Find where the given text appears and provide that cell's center as [X, Y] coordinate. 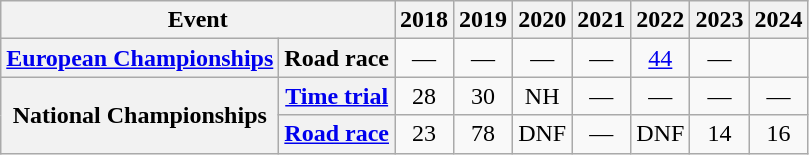
National Championships [140, 115]
2018 [424, 20]
Event [198, 20]
2021 [602, 20]
2020 [542, 20]
30 [484, 96]
44 [660, 58]
2024 [778, 20]
78 [484, 134]
16 [778, 134]
28 [424, 96]
2019 [484, 20]
2022 [660, 20]
NH [542, 96]
Time trial [337, 96]
European Championships [140, 58]
2023 [720, 20]
14 [720, 134]
23 [424, 134]
